Capture the cell that displays the provided text and extract its [x, y] central coordinate. 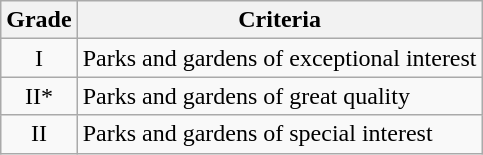
II* [39, 96]
I [39, 58]
Parks and gardens of exceptional interest [280, 58]
Parks and gardens of great quality [280, 96]
Parks and gardens of special interest [280, 134]
Criteria [280, 20]
II [39, 134]
Grade [39, 20]
